Extract the (X, Y) coordinate from the center of the cell holding the provided text.  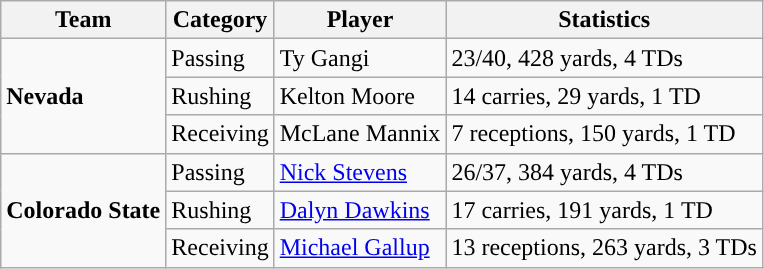
Player (360, 20)
Team (84, 20)
7 receptions, 150 yards, 1 TD (604, 134)
17 carries, 191 yards, 1 TD (604, 210)
Nick Stevens (360, 172)
Nevada (84, 96)
Statistics (604, 20)
McLane Mannix (360, 134)
Michael Gallup (360, 248)
Colorado State (84, 210)
23/40, 428 yards, 4 TDs (604, 58)
13 receptions, 263 yards, 3 TDs (604, 248)
14 carries, 29 yards, 1 TD (604, 96)
Dalyn Dawkins (360, 210)
26/37, 384 yards, 4 TDs (604, 172)
Ty Gangi (360, 58)
Category (220, 20)
Kelton Moore (360, 96)
